Extract the (X, Y) coordinate from the center of the cell holding the provided text.  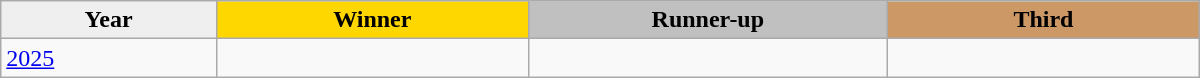
Winner (372, 20)
Runner-up (708, 20)
Year (109, 20)
Third (1044, 20)
2025 (109, 58)
